Extract the [X, Y] coordinate from the center of the cell holding the provided text.  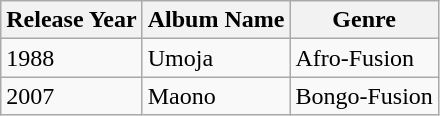
Umoja [216, 58]
Album Name [216, 20]
Genre [364, 20]
1988 [72, 58]
Maono [216, 96]
2007 [72, 96]
Release Year [72, 20]
Bongo-Fusion [364, 96]
Afro-Fusion [364, 58]
